From the cell containing the given text, extract its center point as [x, y] coordinate. 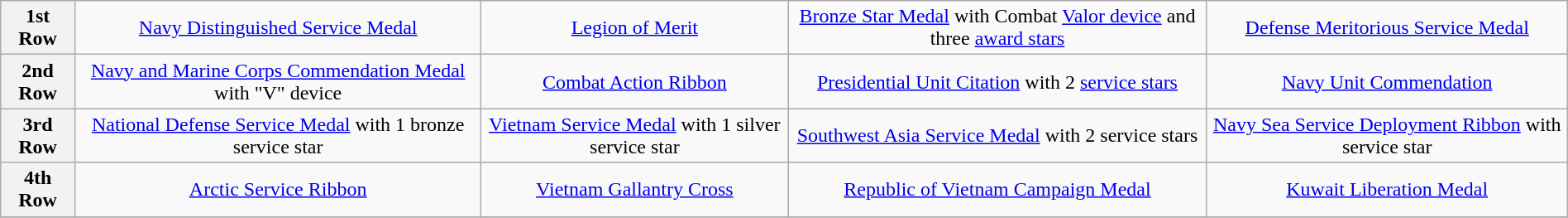
3rd Row [38, 136]
Vietnam Service Medal with 1 silver service star [635, 136]
1st Row [38, 28]
Defense Meritorious Service Medal [1387, 28]
4th Row [38, 189]
Bronze Star Medal with Combat Valor device and three award stars [997, 28]
National Defense Service Medal with 1 bronze service star [278, 136]
2nd Row [38, 81]
Vietnam Gallantry Cross [635, 189]
Presidential Unit Citation with 2 service stars [997, 81]
Navy Distinguished Service Medal [278, 28]
Navy and Marine Corps Commendation Medal with "V" device [278, 81]
Southwest Asia Service Medal with 2 service stars [997, 136]
Navy Unit Commendation [1387, 81]
Navy Sea Service Deployment Ribbon with service star [1387, 136]
Combat Action Ribbon [635, 81]
Arctic Service Ribbon [278, 189]
Legion of Merit [635, 28]
Kuwait Liberation Medal [1387, 189]
Republic of Vietnam Campaign Medal [997, 189]
